Return (x, y) of the center of cell containing provided text 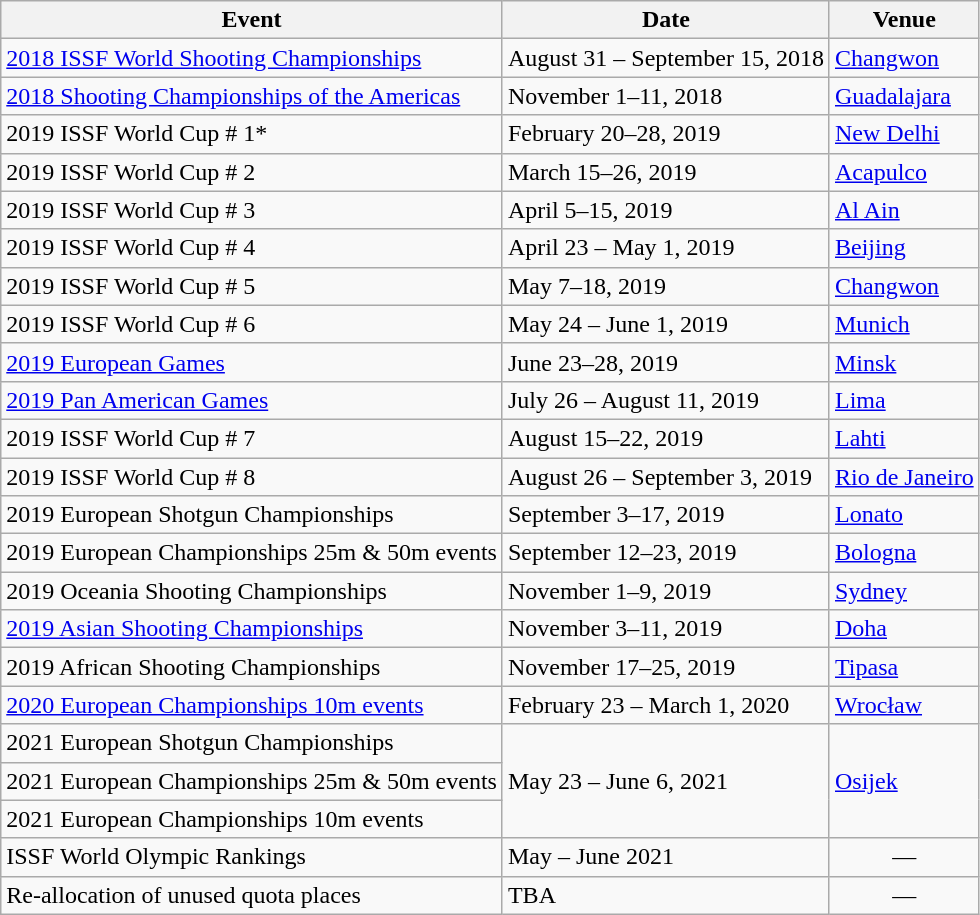
2019 ISSF World Cup # 7 (252, 438)
Lonato (904, 515)
2019 Pan American Games (252, 400)
2019 European Shotgun Championships (252, 515)
Munich (904, 324)
August 31 – September 15, 2018 (666, 58)
2019 African Shooting Championships (252, 667)
Rio de Janeiro (904, 477)
TBA (666, 895)
August 26 – September 3, 2019 (666, 477)
2019 ISSF World Cup # 5 (252, 286)
Tipasa (904, 667)
March 15–26, 2019 (666, 172)
2019 ISSF World Cup # 4 (252, 248)
2019 European Games (252, 362)
Sydney (904, 591)
Wrocław (904, 705)
Event (252, 20)
2019 ISSF World Cup # 3 (252, 210)
May – June 2021 (666, 857)
May 23 – June 6, 2021 (666, 781)
Bologna (904, 553)
November 3–11, 2019 (666, 629)
Re-allocation of unused quota places (252, 895)
Venue (904, 20)
June 23–28, 2019 (666, 362)
November 1–9, 2019 (666, 591)
2019 Oceania Shooting Championships (252, 591)
November 17–25, 2019 (666, 667)
2019 European Championships 25m & 50m events (252, 553)
2018 Shooting Championships of the Americas (252, 96)
September 12–23, 2019 (666, 553)
Guadalajara (904, 96)
Beijing (904, 248)
2021 European Championships 10m events (252, 819)
2018 ISSF World Shooting Championships (252, 58)
August 15–22, 2019 (666, 438)
2020 European Championships 10m events (252, 705)
February 23 – March 1, 2020 (666, 705)
2021 European Shotgun Championships (252, 743)
Lahti (904, 438)
April 5–15, 2019 (666, 210)
Doha (904, 629)
2019 ISSF World Cup # 8 (252, 477)
Al Ain (904, 210)
ISSF World Olympic Rankings (252, 857)
2019 ISSF World Cup # 2 (252, 172)
May 7–18, 2019 (666, 286)
Lima (904, 400)
2019 ISSF World Cup # 6 (252, 324)
Minsk (904, 362)
February 20–28, 2019 (666, 134)
2021 European Championships 25m & 50m events (252, 781)
May 24 – June 1, 2019 (666, 324)
New Delhi (904, 134)
2019 ISSF World Cup # 1* (252, 134)
Osijek (904, 781)
Acapulco (904, 172)
November 1–11, 2018 (666, 96)
July 26 – August 11, 2019 (666, 400)
Date (666, 20)
September 3–17, 2019 (666, 515)
April 23 – May 1, 2019 (666, 248)
2019 Asian Shooting Championships (252, 629)
